Capture the cell that displays the provided text and extract its [X, Y] central coordinate. 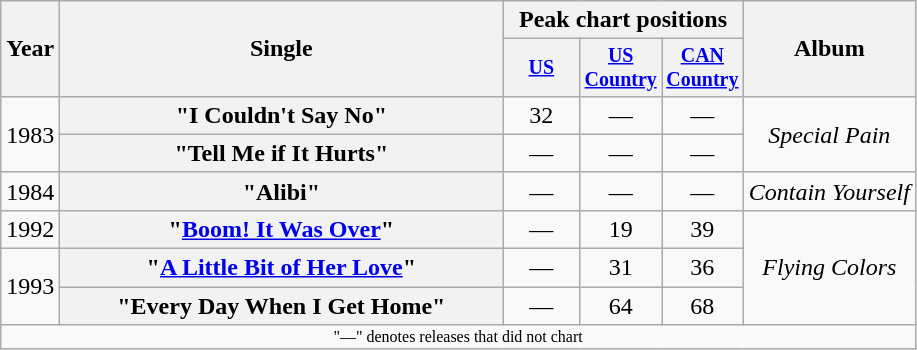
39 [703, 229]
"I Couldn't Say No" [282, 115]
Year [30, 49]
1992 [30, 229]
68 [703, 306]
US [542, 68]
CAN Country [703, 68]
Single [282, 49]
"Boom! It Was Over" [282, 229]
"Tell Me if It Hurts" [282, 153]
"Every Day When I Get Home" [282, 306]
US Country [621, 68]
Contain Yourself [829, 191]
1984 [30, 191]
19 [621, 229]
64 [621, 306]
1993 [30, 287]
"A Little Bit of Her Love" [282, 268]
1983 [30, 134]
36 [703, 268]
Special Pain [829, 134]
"—" denotes releases that did not chart [458, 337]
32 [542, 115]
31 [621, 268]
Album [829, 49]
Flying Colors [829, 267]
Peak chart positions [623, 20]
"Alibi" [282, 191]
